Identify which cell holds the provided text, then report its [X, Y] central coordinate. 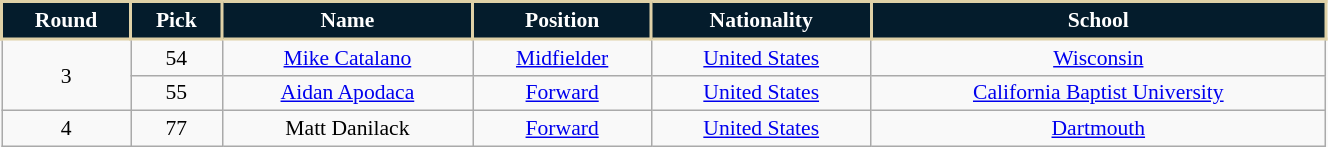
Aidan Apodaca [348, 93]
Matt Danilack [348, 129]
77 [176, 129]
55 [176, 93]
Mike Catalano [348, 57]
Dartmouth [1098, 129]
Nationality [760, 20]
Pick [176, 20]
California Baptist University [1098, 93]
Name [348, 20]
Wisconsin [1098, 57]
4 [66, 129]
Position [562, 20]
School [1098, 20]
3 [66, 75]
Midfielder [562, 57]
54 [176, 57]
Round [66, 20]
